From the cell containing the given text, extract its center point as [x, y] coordinate. 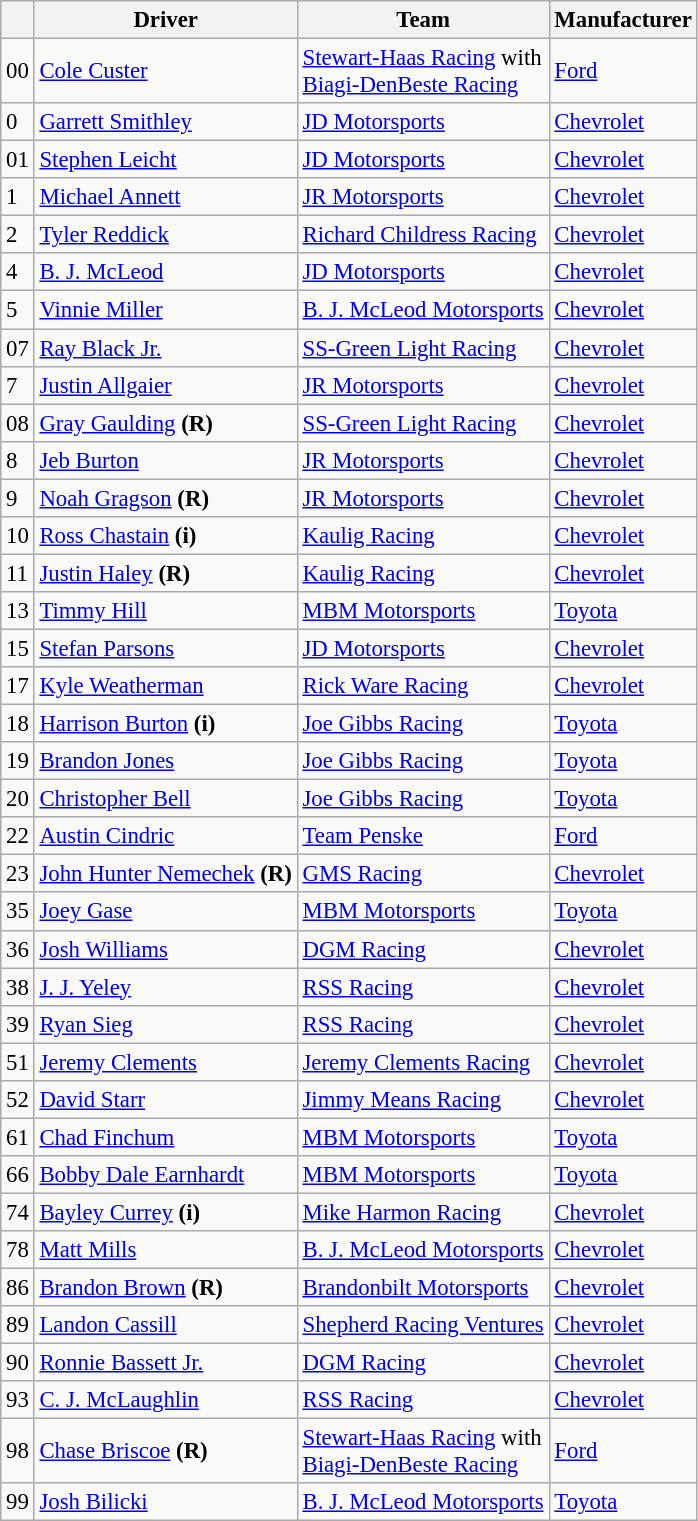
Jimmy Means Racing [423, 1100]
Christopher Bell [166, 799]
J. J. Yeley [166, 987]
22 [18, 836]
01 [18, 160]
38 [18, 987]
15 [18, 648]
Harrison Burton (i) [166, 724]
20 [18, 799]
Jeremy Clements Racing [423, 1062]
2 [18, 235]
86 [18, 1288]
74 [18, 1212]
4 [18, 273]
Ryan Sieg [166, 1024]
Shepherd Racing Ventures [423, 1325]
Jeremy Clements [166, 1062]
Noah Gragson (R) [166, 498]
Justin Haley (R) [166, 573]
Matt Mills [166, 1250]
Landon Cassill [166, 1325]
Brandon Jones [166, 761]
93 [18, 1400]
08 [18, 423]
89 [18, 1325]
35 [18, 912]
David Starr [166, 1100]
98 [18, 1452]
Ross Chastain (i) [166, 536]
C. J. McLaughlin [166, 1400]
78 [18, 1250]
Kyle Weatherman [166, 686]
8 [18, 460]
Stephen Leicht [166, 160]
Chase Briscoe (R) [166, 1452]
Driver [166, 20]
Michael Annett [166, 197]
17 [18, 686]
Team [423, 20]
B. J. McLeod [166, 273]
Josh Williams [166, 949]
Timmy Hill [166, 611]
Brandon Brown (R) [166, 1288]
Cole Custer [166, 72]
Brandonbilt Motorsports [423, 1288]
7 [18, 385]
Tyler Reddick [166, 235]
Ronnie Bassett Jr. [166, 1363]
39 [18, 1024]
Justin Allgaier [166, 385]
0 [18, 122]
Gray Gaulding (R) [166, 423]
00 [18, 72]
52 [18, 1100]
5 [18, 310]
Richard Childress Racing [423, 235]
Mike Harmon Racing [423, 1212]
07 [18, 348]
10 [18, 536]
66 [18, 1175]
Austin Cindric [166, 836]
Vinnie Miller [166, 310]
9 [18, 498]
Team Penske [423, 836]
Joey Gase [166, 912]
13 [18, 611]
Garrett Smithley [166, 122]
18 [18, 724]
51 [18, 1062]
Ray Black Jr. [166, 348]
John Hunter Nemechek (R) [166, 874]
Manufacturer [623, 20]
GMS Racing [423, 874]
90 [18, 1363]
19 [18, 761]
11 [18, 573]
23 [18, 874]
Bobby Dale Earnhardt [166, 1175]
Jeb Burton [166, 460]
Chad Finchum [166, 1137]
Rick Ware Racing [423, 686]
61 [18, 1137]
Bayley Currey (i) [166, 1212]
1 [18, 197]
Stefan Parsons [166, 648]
36 [18, 949]
